Pinpoint the cell where the given text exists, returning its (x, y) midpoint coordinate. 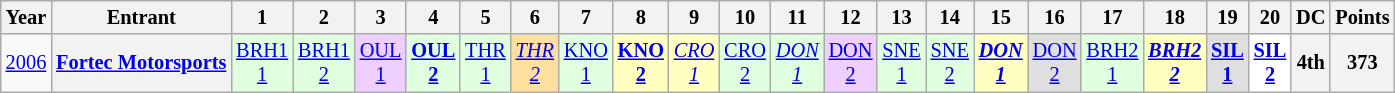
14 (950, 17)
SNE2 (950, 63)
1 (262, 17)
12 (851, 17)
BRH12 (324, 63)
2 (324, 17)
5 (485, 17)
8 (641, 17)
SNE1 (901, 63)
KNO1 (586, 63)
OUL2 (433, 63)
Fortec Motorsports (141, 63)
KNO2 (641, 63)
BRH21 (1112, 63)
Year (26, 17)
SIL1 (1228, 63)
10 (745, 17)
DC (1310, 17)
CRO1 (694, 63)
16 (1055, 17)
7 (586, 17)
BRH11 (262, 63)
SIL2 (1270, 63)
9 (694, 17)
4th (1310, 63)
2006 (26, 63)
Entrant (141, 17)
4 (433, 17)
18 (1174, 17)
13 (901, 17)
BRH22 (1174, 63)
THR2 (535, 63)
11 (798, 17)
3 (381, 17)
20 (1270, 17)
THR1 (485, 63)
OUL1 (381, 63)
Points (1362, 17)
373 (1362, 63)
17 (1112, 17)
19 (1228, 17)
6 (535, 17)
CRO2 (745, 63)
15 (1001, 17)
